Detect which cell encompasses the target text, then output its (X, Y) center coordinate. 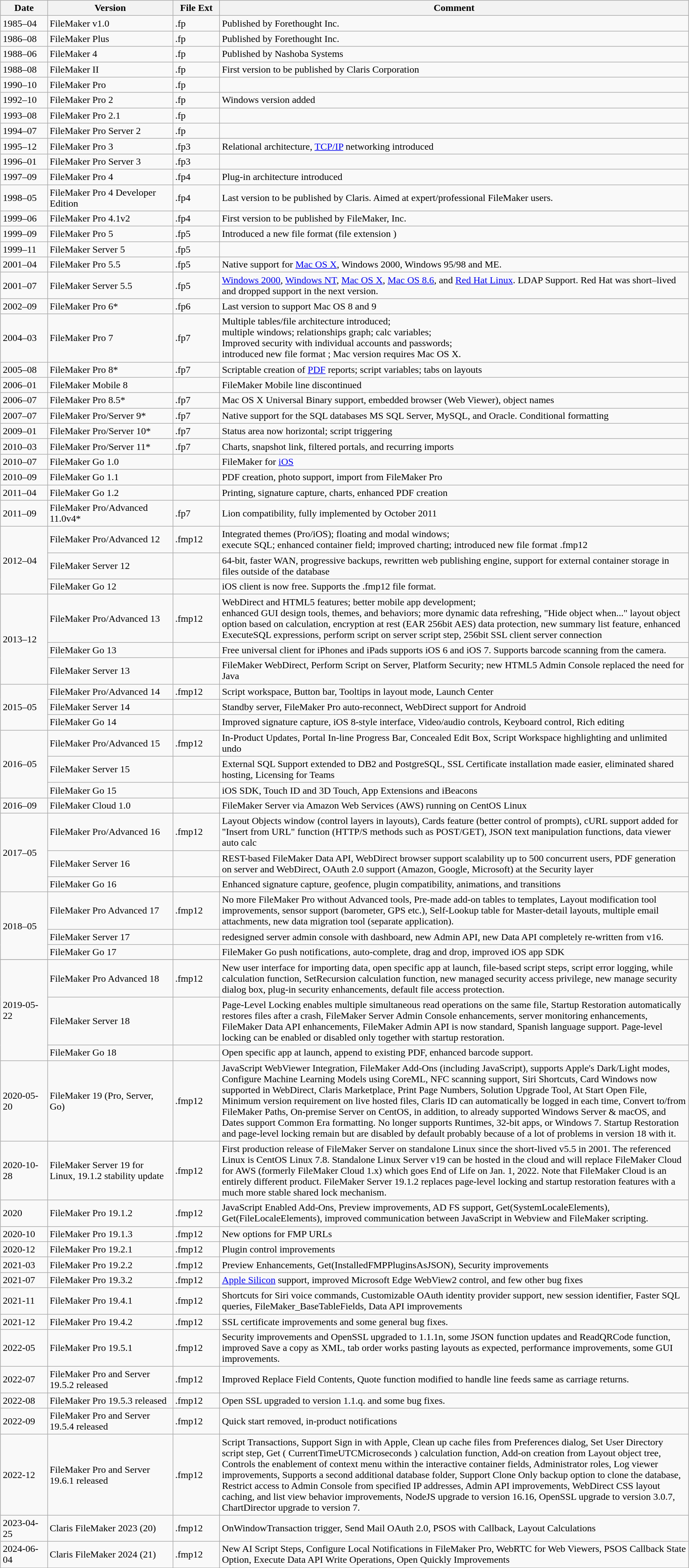
FileMaker Pro 4 Developer Edition (111, 198)
FileMaker Pro 19.5.1 (111, 1348)
2004–03 (24, 338)
2021-11 (24, 1301)
Relational architecture, TCP/IP networking introduced (454, 146)
Standby server, FileMaker Pro auto-reconnect, WebDirect support for Android (454, 707)
FileMaker Pro Advanced 18 (111, 978)
Integrated themes (Pro/iOS); floating and modal windows;execute SQL; enhanced container field; improved charting; introduced new file format .fmp12 (454, 540)
FileMaker Pro/Server 9* (111, 416)
FileMaker Pro 8* (111, 370)
New options for FMP URLs (454, 1234)
FileMaker Pro 19.2.2 (111, 1265)
iOS client is now free. Supports the .fmp12 file format. (454, 587)
FileMaker Server 13 (111, 671)
FileMaker for iOS (454, 462)
1998–05 (24, 198)
2006–01 (24, 385)
Open SSL upgraded to version 1.1.q. and some bug fixes. (454, 1401)
2012–04 (24, 560)
FileMaker Server 15 (111, 769)
Mac OS X Universal Binary support, embedded browser (Web Viewer), object names (454, 400)
File Ext (196, 8)
2024-06-04 (24, 1554)
FileMaker Pro/Server 11* (111, 446)
FileMaker Pro 2 (111, 100)
FileMaker Go 12 (111, 587)
FileMaker 19 (Pro, Server, Go) (111, 1101)
FileMaker Pro and Server 19.6.1 released (111, 1475)
FileMaker Server 17 (111, 937)
Open specific app at launch, append to existing PDF, enhanced barcode support. (454, 1053)
FileMaker Mobile 8 (111, 385)
2022-08 (24, 1401)
FileMaker Go 1.0 (111, 462)
FileMaker Pro/Advanced 15 (111, 743)
Improved signature capture, iOS 8-style interface, Video/audio controls, Keyboard control, Rich editing (454, 722)
Introduced a new file format (file extension ) (454, 234)
.fp6 (196, 306)
2020-10-28 (24, 1171)
1993–08 (24, 115)
Improved Replace Field Contents, Quote function modified to handle line feeds same as carriage returns. (454, 1380)
2020 (24, 1213)
Native support for Mac OS X, Windows 2000, Windows 95/98 and ME. (454, 265)
FileMaker Pro/Advanced 11.0v4* (111, 513)
Last version to be published by Claris. Aimed at expert/professional FileMaker users. (454, 198)
FileMaker Go push notifications, auto-complete, drag and drop, improved iOS app SDK (454, 952)
First version to be published by FileMaker, Inc. (454, 219)
2022-07 (24, 1380)
FileMaker Server via Amazon Web Services (AWS) running on CentOS Linux (454, 805)
2011–04 (24, 493)
PDF creation, photo support, import from FileMaker Pro (454, 477)
FileMaker Server 12 (111, 566)
FileMaker Go 1.2 (111, 493)
External SQL Support extended to DB2 and PostgreSQL, SSL Certificate installation made easier, eliminated shared hosting, Licensing for Teams (454, 769)
1995–12 (24, 146)
2022-09 (24, 1421)
FileMaker II (111, 69)
FileMaker Server 19 for Linux, 19.1.2 stability update (111, 1171)
Quick start removed, in-product notifications (454, 1421)
1988–06 (24, 54)
1994–07 (24, 131)
iOS SDK, Touch ID and 3D Touch, App Extensions and iBeacons (454, 790)
FileMaker Pro 19.3.2 (111, 1280)
2010–03 (24, 446)
Windows 2000, Windows NT, Mac OS X, Mac OS 8.6, and Red Hat Linux. LDAP Support. Red Hat was short–lived and dropped support in the next version. (454, 286)
2001–07 (24, 286)
OnWindowTransaction trigger, Send Mail OAuth 2.0, PSOS with Callback, Layout Calculations (454, 1528)
Enhanced signature capture, geofence, plugin compatibility, animations, and transitions (454, 884)
FileMaker Mobile line discontinued (454, 385)
FileMaker Pro/Advanced 12 (111, 540)
FileMaker WebDirect, Perform Script on Server, Platform Security; new HTML5 Admin Console replaced the need for Java (454, 671)
Scriptable creation of PDF reports; script variables; tabs on layouts (454, 370)
1997–09 (24, 177)
FileMaker Pro 19.4.2 (111, 1321)
FileMaker Pro 4.1v2 (111, 219)
FileMaker Go 13 (111, 650)
2022-05 (24, 1348)
FileMaker Pro 2.1 (111, 115)
2022-12 (24, 1475)
FileMaker Pro 4 (111, 177)
First version to be published by Claris Corporation (454, 69)
2005–08 (24, 370)
64-bit, faster WAN, progressive backups, rewritten web publishing engine, support for external container storage in files outside of the database (454, 566)
1996–01 (24, 161)
2016–09 (24, 805)
FileMaker Pro 6* (111, 306)
Published by Nashoba Systems (454, 54)
2021-12 (24, 1321)
FileMaker Pro 5 (111, 234)
2019-05-22 (24, 1010)
FileMaker Pro 3 (111, 146)
2016–05 (24, 764)
FileMaker Pro 19.5.3 released (111, 1401)
2011–09 (24, 513)
1999–06 (24, 219)
SSL certificate improvements and some general bug fixes. (454, 1321)
Plug-in architecture introduced (454, 177)
1985–04 (24, 23)
FileMaker Pro 19.2.1 (111, 1249)
FileMaker Pro 19.4.1 (111, 1301)
1988–08 (24, 69)
FileMaker Server 14 (111, 707)
2021-07 (24, 1280)
1999–11 (24, 249)
FileMaker Pro 19.1.3 (111, 1234)
Native support for the SQL databases MS SQL Server, MySQL, and Oracle. Conditional formatting (454, 416)
2020-10 (24, 1234)
2006–07 (24, 400)
2023-04-25 (24, 1528)
1990–10 (24, 85)
FileMaker Pro Advanced 17 (111, 911)
Comment (454, 8)
2002–09 (24, 306)
FileMaker Go 18 (111, 1053)
1999–09 (24, 234)
1992–10 (24, 100)
Lion compatibility, fully implemented by October 2011 (454, 513)
FileMaker Go 15 (111, 790)
2015–05 (24, 707)
2020-12 (24, 1249)
FileMaker Server 16 (111, 863)
FileMaker Go 14 (111, 722)
FileMaker Pro 5.5 (111, 265)
2010–07 (24, 462)
FileMaker Pro and Server 19.5.2 released (111, 1380)
2010–09 (24, 477)
Last version to support Mac OS 8 and 9 (454, 306)
FileMaker Pro 7 (111, 338)
Free universal client for iPhones and iPads supports iOS 6 and iOS 7. Supports barcode scanning from the camera. (454, 650)
FileMaker Plus (111, 39)
FileMaker Pro Server 3 (111, 161)
FileMaker Server 5 (111, 249)
Date (24, 8)
FileMaker Cloud 1.0 (111, 805)
FileMaker Pro/Advanced 14 (111, 692)
FileMaker Pro/Server 10* (111, 431)
FileMaker Pro/Advanced 13 (111, 618)
2013–12 (24, 639)
Version (111, 8)
Claris FileMaker 2024 (21) (111, 1554)
Preview Enhancements, Get(InstalledFMPPluginsAsJSON), Security improvements (454, 1265)
FileMaker Pro 19.1.2 (111, 1213)
FileMaker Pro/Advanced 16 (111, 832)
FileMaker Server 5.5 (111, 286)
In-Product Updates, Portal In-line Progress Bar, Concealed Edit Box, Script Workspace highlighting and unlimited undo (454, 743)
FileMaker Pro 8.5* (111, 400)
FileMaker Go 16 (111, 884)
Apple Silicon support, improved Microsoft Edge WebView2 control, and few other bug fixes (454, 1280)
2020-05-20 (24, 1101)
Windows version added (454, 100)
FileMaker 4 (111, 54)
Script workspace, Button bar, Tooltips in layout mode, Launch Center (454, 692)
2001–04 (24, 265)
FileMaker v1.0 (111, 23)
FileMaker Pro and Server 19.5.4 released (111, 1421)
2009–01 (24, 431)
FileMaker Server 18 (111, 1021)
Charts, snapshot link, filtered portals, and recurring imports (454, 446)
redesigned server admin console with dashboard, new Admin API, new Data API completely re-written from v16. (454, 937)
Claris FileMaker 2023 (20) (111, 1528)
2021-03 (24, 1265)
Plugin control improvements (454, 1249)
FileMaker Pro Server 2 (111, 131)
Status area now horizontal; script triggering (454, 431)
1986–08 (24, 39)
2017–05 (24, 852)
FileMaker Pro (111, 85)
FileMaker Go 17 (111, 952)
FileMaker Go 1.1 (111, 477)
2018–05 (24, 926)
Printing, signature capture, charts, enhanced PDF creation (454, 493)
2007–07 (24, 416)
